Detect which cell encompasses the target text, then output its (x, y) center coordinate. 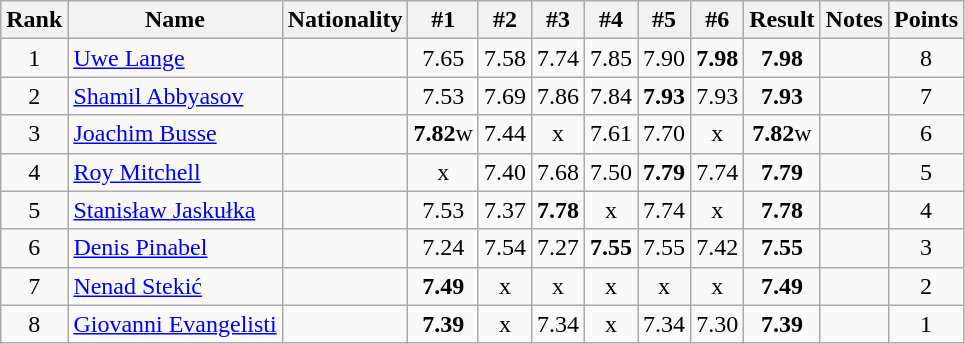
Name (175, 20)
Nationality (345, 20)
Points (926, 20)
7.54 (504, 248)
7.42 (718, 248)
#4 (610, 20)
7.30 (718, 324)
#6 (718, 20)
7.86 (558, 96)
7.58 (504, 58)
#5 (664, 20)
7.69 (504, 96)
7.61 (610, 134)
Joachim Busse (175, 134)
Shamil Abbyasov (175, 96)
7.85 (610, 58)
#3 (558, 20)
7.40 (504, 172)
7.70 (664, 134)
#1 (443, 20)
Roy Mitchell (175, 172)
7.27 (558, 248)
7.50 (610, 172)
7.65 (443, 58)
Rank (34, 20)
7.24 (443, 248)
Giovanni Evangelisti (175, 324)
7.44 (504, 134)
7.37 (504, 210)
Stanisław Jaskułka (175, 210)
7.68 (558, 172)
Result (782, 20)
Nenad Stekić (175, 286)
Denis Pinabel (175, 248)
7.90 (664, 58)
Notes (854, 20)
7.84 (610, 96)
Uwe Lange (175, 58)
#2 (504, 20)
